Locate the cell with the specified text and output its (X, Y) center coordinate. 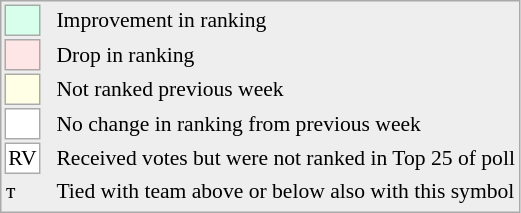
No change in ranking from previous week (286, 124)
Tied with team above or below also with this symbol (286, 191)
т (22, 191)
Not ranked previous week (286, 90)
Drop in ranking (286, 55)
Received votes but were not ranked in Top 25 of poll (286, 158)
RV (22, 158)
Improvement in ranking (286, 20)
